Return the [X, Y] coordinate for the center point of the cell that contains the specified text.  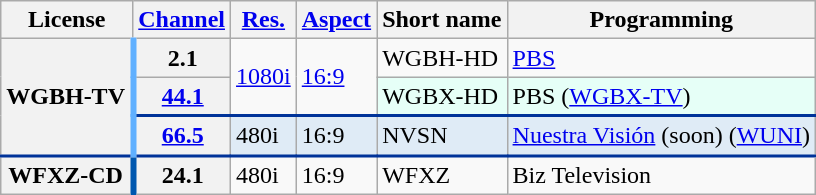
License [67, 20]
24.1 [182, 174]
WFXZ [442, 174]
Biz Television [661, 174]
Nuestra Visión (soon) (WUNI) [661, 136]
Programming [661, 20]
Channel [182, 20]
PBS [661, 58]
Res. [264, 20]
NVSN [442, 136]
2.1 [182, 58]
1080i [264, 78]
PBS (WGBX-TV) [661, 96]
WGBH-HD [442, 58]
Short name [442, 20]
WFXZ-CD [67, 174]
WGBX-HD [442, 96]
WGBH-TV [67, 97]
44.1 [182, 96]
Aspect [336, 20]
66.5 [182, 136]
